Capture the cell that displays the provided text and extract its [X, Y] central coordinate. 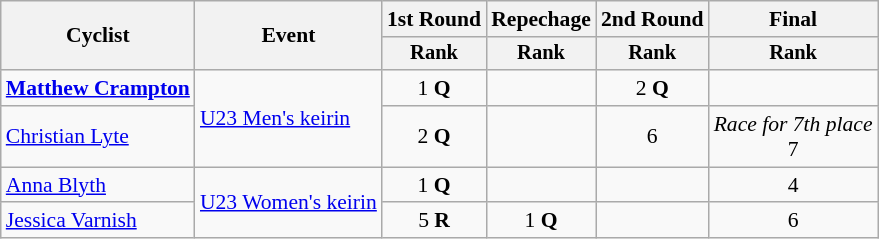
Anna Blyth [98, 185]
Cyclist [98, 36]
Repechage [541, 19]
Event [288, 36]
U23 Women's keirin [288, 202]
Christian Lyte [98, 136]
5 R [434, 221]
Final [794, 19]
U23 Men's keirin [288, 118]
Race for 7th place7 [794, 136]
Jessica Varnish [98, 221]
2nd Round [652, 19]
1st Round [434, 19]
Matthew Crampton [98, 88]
4 [794, 185]
